Find where the given text appears and provide that cell's center as (X, Y) coordinate. 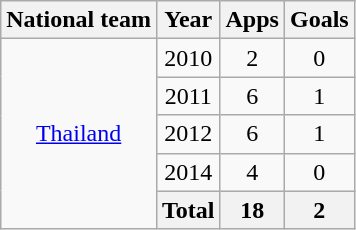
National team (79, 20)
4 (252, 172)
Apps (252, 20)
18 (252, 210)
2012 (188, 134)
Thailand (79, 134)
2010 (188, 58)
Year (188, 20)
Goals (319, 20)
2014 (188, 172)
Total (188, 210)
2011 (188, 96)
